For the text-containing cell, return its midpoint in (x, y) coordinate format. 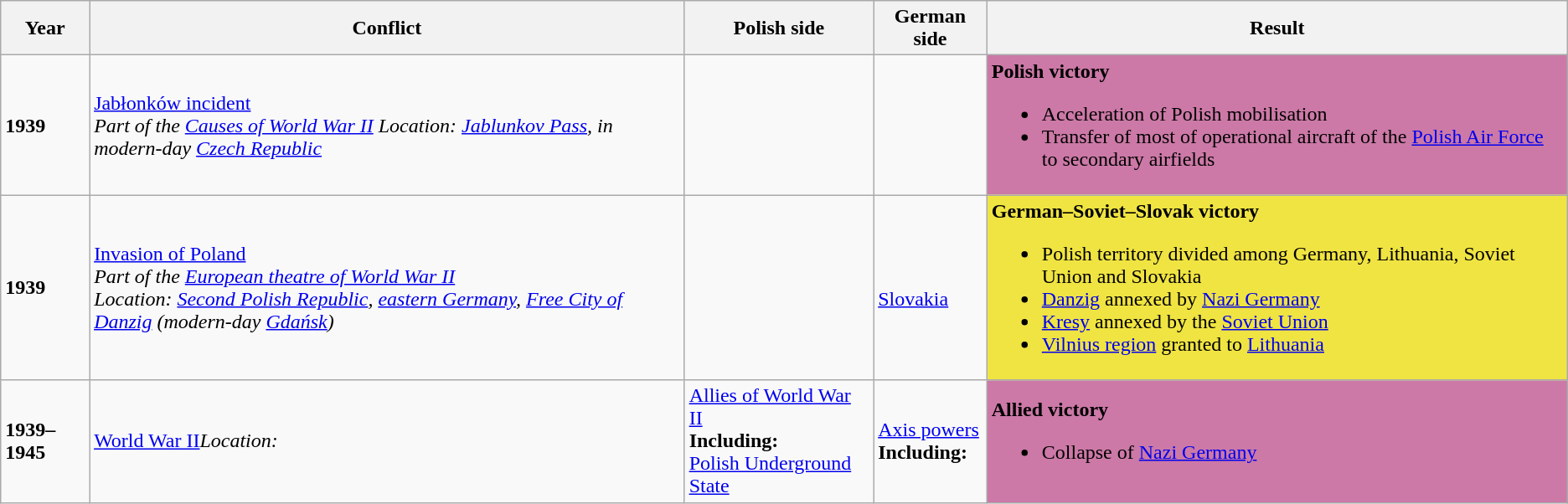
Year (45, 28)
1939–1945 (45, 441)
Allies of World War IIIncluding: Polish Underground State (779, 441)
World War IILocation: (387, 441)
German side (931, 28)
Jabłonków incidentPart of the Causes of World War II Location: Jablunkov Pass, in modern-day Czech Republic (387, 126)
Conflict (387, 28)
Allied victoryCollapse of Nazi Germany (1277, 441)
Slovakia (931, 288)
Axis powersIncluding: (931, 441)
Result (1277, 28)
Polish side (779, 28)
Polish victoryAcceleration of Polish mobilisationTransfer of most of operational aircraft of the Polish Air Force to secondary airfields (1277, 126)
